Locate the cell with the specified text and output its [X, Y] center coordinate. 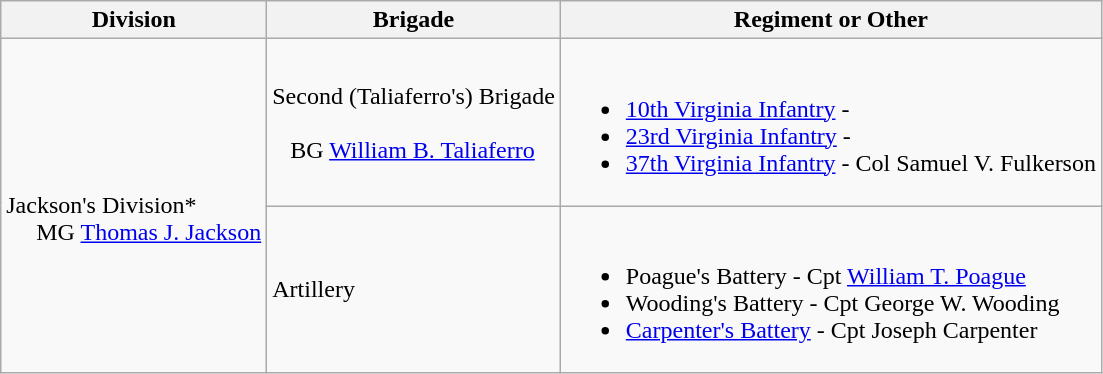
10th Virginia Infantry -23rd Virginia Infantry -37th Virginia Infantry - Col Samuel V. Fulkerson [830, 122]
Jackson's Division* MG Thomas J. Jackson [134, 206]
Poague's Battery - Cpt William T. PoagueWooding's Battery - Cpt George W. WoodingCarpenter's Battery - Cpt Joseph Carpenter [830, 290]
Second (Taliaferro's) Brigade BG William B. Taliaferro [414, 122]
Regiment or Other [830, 20]
Brigade [414, 20]
Division [134, 20]
Artillery [414, 290]
